Extract the [x, y] coordinate from the center of the cell holding the provided text.  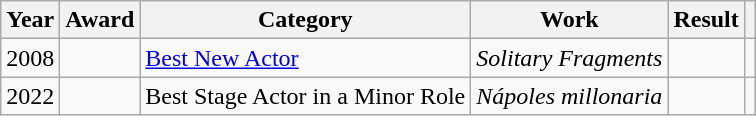
Best New Actor [306, 58]
Best Stage Actor in a Minor Role [306, 96]
2008 [30, 58]
Award [100, 20]
Year [30, 20]
2022 [30, 96]
Work [570, 20]
Category [306, 20]
Nápoles millonaria [570, 96]
Result [706, 20]
Solitary Fragments [570, 58]
